Search for the cell housing the specified text and yield its (x, y) center coordinate. 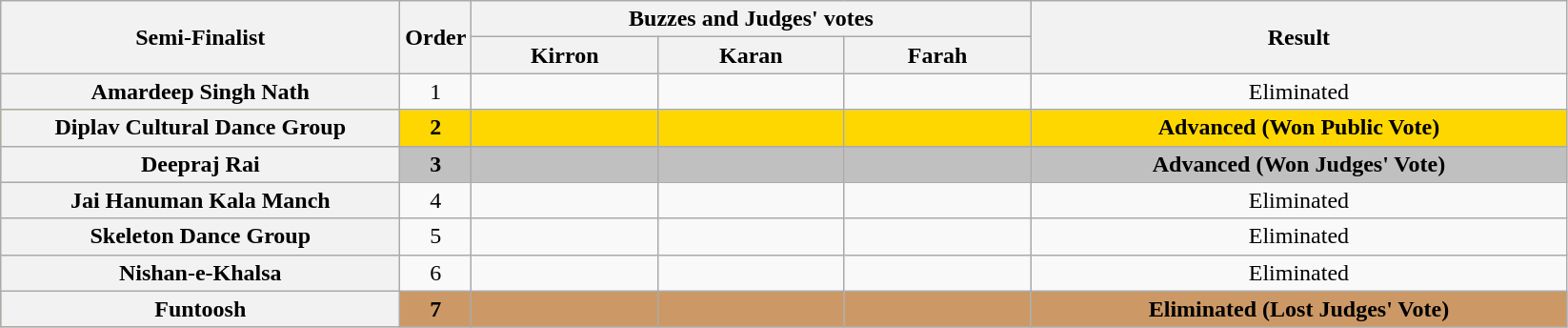
Deepraj Rai (200, 164)
Jai Hanuman Kala Manch (200, 200)
7 (436, 309)
2 (436, 128)
4 (436, 200)
Karan (752, 55)
Semi-Finalist (200, 37)
Amardeep Singh Nath (200, 92)
Advanced (Won Judges' Vote) (1299, 164)
Buzzes and Judges' votes (751, 19)
Farah (937, 55)
6 (436, 273)
3 (436, 164)
Order (436, 37)
5 (436, 236)
Funtoosh (200, 309)
Result (1299, 37)
Skeleton Dance Group (200, 236)
1 (436, 92)
Kirron (565, 55)
Advanced (Won Public Vote) (1299, 128)
Eliminated (Lost Judges' Vote) (1299, 309)
Nishan-e-Khalsa (200, 273)
Diplav Cultural Dance Group (200, 128)
